Extract the (x, y) coordinate from the center of the cell holding the provided text.  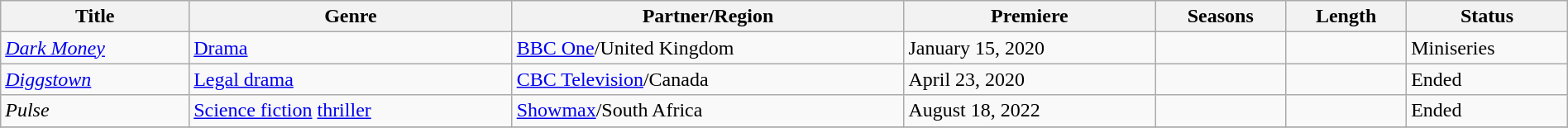
Science fiction thriller (351, 111)
Miniseries (1487, 48)
Seasons (1221, 17)
April 23, 2020 (1030, 79)
BBC One/United Kingdom (708, 48)
Length (1346, 17)
Legal drama (351, 79)
Drama (351, 48)
CBC Television/Canada (708, 79)
Pulse (95, 111)
Title (95, 17)
Diggstown (95, 79)
Showmax/South Africa (708, 111)
August 18, 2022 (1030, 111)
Premiere (1030, 17)
January 15, 2020 (1030, 48)
Genre (351, 17)
Status (1487, 17)
Dark Money (95, 48)
Partner/Region (708, 17)
